Pinpoint the cell where the given text exists, returning its (x, y) midpoint coordinate. 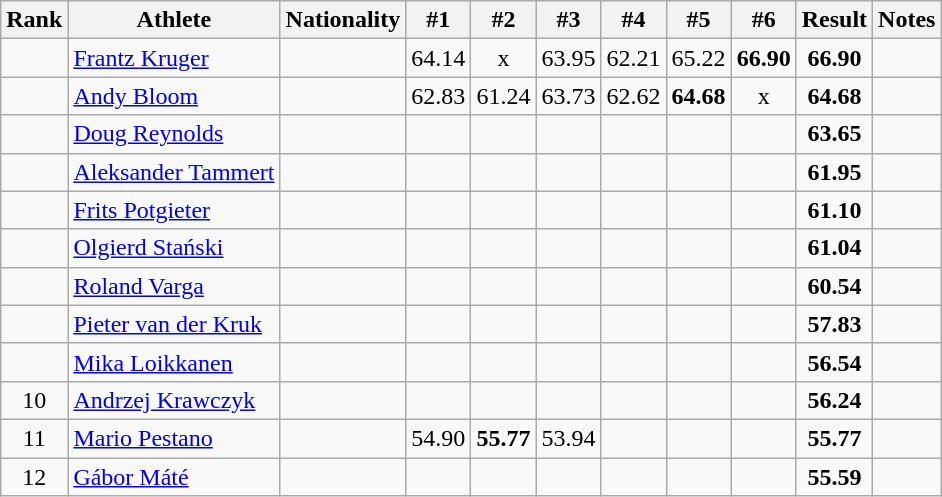
12 (34, 477)
61.24 (504, 96)
62.83 (438, 96)
11 (34, 438)
Rank (34, 20)
Nationality (343, 20)
#3 (568, 20)
56.24 (834, 400)
62.62 (634, 96)
#4 (634, 20)
Gábor Máté (174, 477)
54.90 (438, 438)
55.59 (834, 477)
Andy Bloom (174, 96)
Athlete (174, 20)
Frantz Kruger (174, 58)
Mika Loikkanen (174, 362)
Doug Reynolds (174, 134)
Mario Pestano (174, 438)
61.95 (834, 172)
61.04 (834, 248)
Olgierd Stański (174, 248)
#5 (698, 20)
56.54 (834, 362)
Andrzej Krawczyk (174, 400)
Frits Potgieter (174, 210)
62.21 (634, 58)
Roland Varga (174, 286)
#1 (438, 20)
63.65 (834, 134)
53.94 (568, 438)
65.22 (698, 58)
63.95 (568, 58)
60.54 (834, 286)
#6 (764, 20)
57.83 (834, 324)
63.73 (568, 96)
#2 (504, 20)
61.10 (834, 210)
Pieter van der Kruk (174, 324)
Notes (907, 20)
64.14 (438, 58)
Aleksander Tammert (174, 172)
Result (834, 20)
10 (34, 400)
